For the text-containing cell, return its midpoint in [x, y] coordinate format. 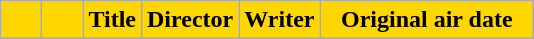
Title [112, 20]
Writer [280, 20]
Original air date [427, 20]
Director [190, 20]
